For the text-containing cell, return its midpoint in (x, y) coordinate format. 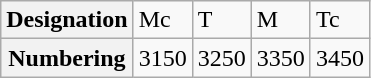
Numbering (67, 58)
3450 (340, 58)
3350 (280, 58)
Tc (340, 20)
3250 (222, 58)
Mc (162, 20)
M (280, 20)
T (222, 20)
Designation (67, 20)
3150 (162, 58)
